Pinpoint the cell where the given text exists, returning its (X, Y) midpoint coordinate. 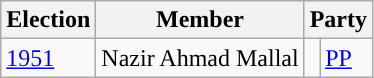
Member (200, 20)
PP (346, 58)
1951 (48, 58)
Nazir Ahmad Mallal (200, 58)
Election (48, 20)
Party (338, 20)
